Locate the cell with the specified text and output its (X, Y) center coordinate. 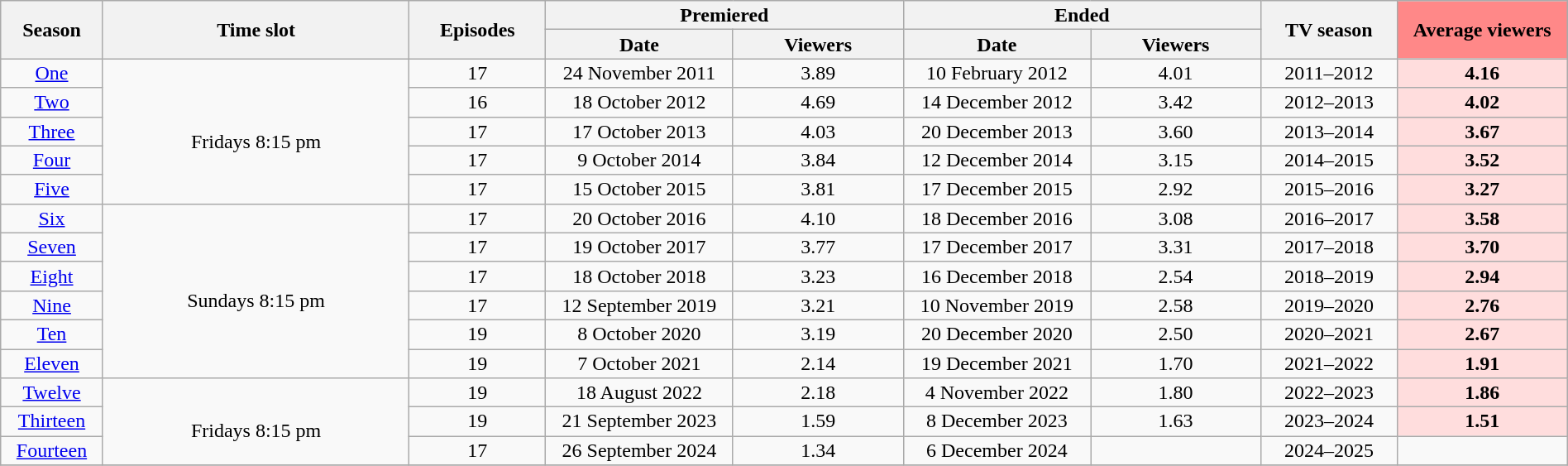
Time slot (256, 30)
3.70 (1482, 247)
6 December 2024 (997, 450)
Average viewers (1482, 30)
2011–2012 (1330, 73)
2021–2022 (1330, 364)
2014–2015 (1330, 161)
1.80 (1176, 392)
3.19 (818, 334)
1.51 (1482, 422)
4.02 (1482, 103)
1.59 (818, 422)
7 October 2021 (639, 364)
2012–2013 (1330, 103)
3.15 (1176, 161)
2.58 (1176, 305)
2023–2024 (1330, 422)
Four (52, 161)
3.89 (818, 73)
3.08 (1176, 219)
3.67 (1482, 131)
Twelve (52, 392)
Eleven (52, 364)
2.94 (1482, 276)
2.54 (1176, 276)
1.91 (1482, 364)
8 December 2023 (997, 422)
Ten (52, 334)
One (52, 73)
19 October 2017 (639, 247)
3.52 (1482, 161)
3.42 (1176, 103)
4.69 (818, 103)
3.84 (818, 161)
24 November 2011 (639, 73)
Ended (1082, 15)
Two (52, 103)
1.70 (1176, 364)
2018–2019 (1330, 276)
2016–2017 (1330, 219)
2.67 (1482, 334)
Eight (52, 276)
2.76 (1482, 305)
Thirteen (52, 422)
2013–2014 (1330, 131)
12 December 2014 (997, 161)
Season (52, 30)
Sundays 8:15 pm (256, 291)
15 October 2015 (639, 189)
14 December 2012 (997, 103)
2.14 (818, 364)
TV season (1330, 30)
1.86 (1482, 392)
Seven (52, 247)
4.10 (818, 219)
Premiered (724, 15)
2020–2021 (1330, 334)
3.60 (1176, 131)
2.18 (818, 392)
3.23 (818, 276)
4.16 (1482, 73)
20 December 2013 (997, 131)
17 December 2015 (997, 189)
3.27 (1482, 189)
18 October 2012 (639, 103)
4.03 (818, 131)
3.77 (818, 247)
2019–2020 (1330, 305)
20 December 2020 (997, 334)
2024–2025 (1330, 450)
18 October 2018 (639, 276)
2.92 (1176, 189)
26 September 2024 (639, 450)
Five (52, 189)
2015–2016 (1330, 189)
2017–2018 (1330, 247)
3.31 (1176, 247)
12 September 2019 (639, 305)
2.50 (1176, 334)
10 November 2019 (997, 305)
3.81 (818, 189)
Three (52, 131)
20 October 2016 (639, 219)
2022–2023 (1330, 392)
1.34 (818, 450)
9 October 2014 (639, 161)
4 November 2022 (997, 392)
17 December 2017 (997, 247)
19 December 2021 (997, 364)
8 October 2020 (639, 334)
18 December 2016 (997, 219)
17 October 2013 (639, 131)
Nine (52, 305)
Episodes (478, 30)
3.21 (818, 305)
10 February 2012 (997, 73)
16 December 2018 (997, 276)
16 (478, 103)
1.63 (1176, 422)
4.01 (1176, 73)
18 August 2022 (639, 392)
3.58 (1482, 219)
21 September 2023 (639, 422)
Fourteen (52, 450)
Six (52, 219)
